Identify which cell holds the provided text, then report its [x, y] central coordinate. 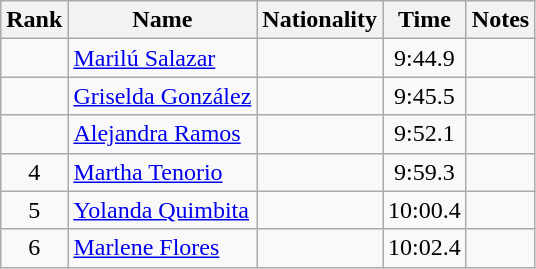
10:02.4 [425, 248]
Yolanda Quimbita [162, 210]
9:59.3 [425, 172]
Name [162, 20]
6 [34, 248]
Rank [34, 20]
9:44.9 [425, 58]
9:52.1 [425, 134]
Notes [500, 20]
9:45.5 [425, 96]
Time [425, 20]
Nationality [320, 20]
Martha Tenorio [162, 172]
Griselda González [162, 96]
4 [34, 172]
5 [34, 210]
10:00.4 [425, 210]
Marilú Salazar [162, 58]
Marlene Flores [162, 248]
Alejandra Ramos [162, 134]
